Extract the (X, Y) coordinate from the center of the cell holding the provided text.  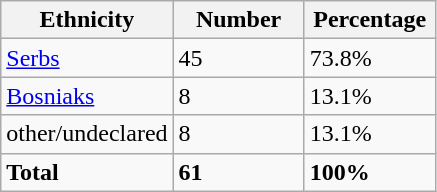
Total (87, 172)
100% (370, 172)
other/undeclared (87, 134)
Bosniaks (87, 96)
Number (238, 20)
Percentage (370, 20)
61 (238, 172)
Ethnicity (87, 20)
Serbs (87, 58)
73.8% (370, 58)
45 (238, 58)
